Pinpoint the cell where the given text exists, returning its [x, y] midpoint coordinate. 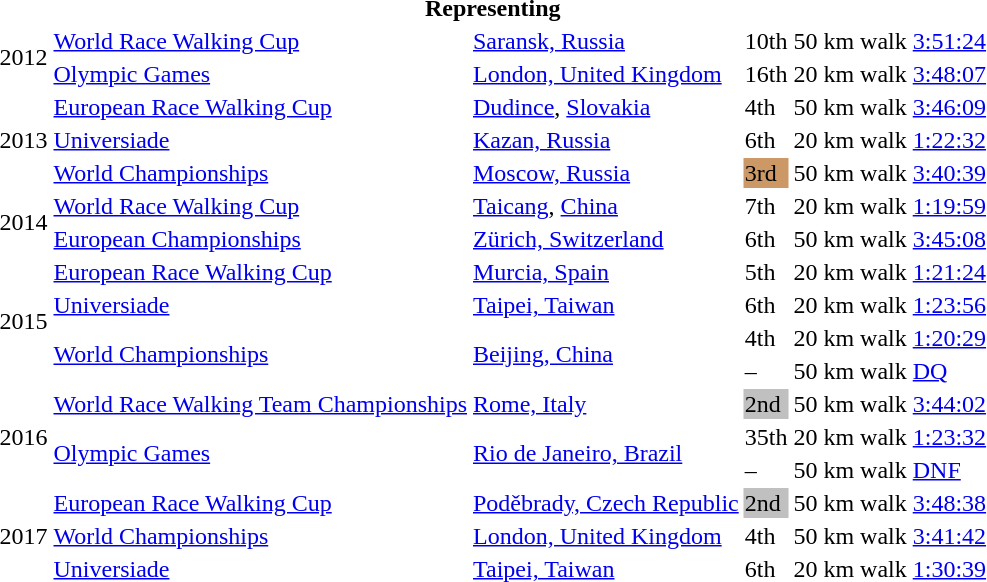
DNF [949, 470]
DQ [949, 371]
3:41:42 [949, 536]
1:23:56 [949, 305]
3:40:39 [949, 173]
Murcia, Spain [606, 272]
Beijing, China [606, 354]
3rd [766, 173]
European Championships [260, 239]
10th [766, 41]
1:23:32 [949, 437]
Rome, Italy [606, 404]
Dudince, Slovakia [606, 107]
World Race Walking Team Championships [260, 404]
Rio de Janeiro, Brazil [606, 454]
7th [766, 206]
1:22:32 [949, 140]
3:45:08 [949, 239]
Poděbrady, Czech Republic [606, 503]
3:46:09 [949, 107]
Taipei, Taiwan [606, 305]
1:20:29 [949, 338]
Saransk, Russia [606, 41]
Moscow, Russia [606, 173]
3:48:38 [949, 503]
Taicang, China [606, 206]
Kazan, Russia [606, 140]
1:21:24 [949, 272]
5th [766, 272]
1:19:59 [949, 206]
Zürich, Switzerland [606, 239]
3:48:07 [949, 74]
3:51:24 [949, 41]
3:44:02 [949, 404]
35th [766, 437]
16th [766, 74]
